Extract the (X, Y) coordinate from the center of the cell holding the provided text.  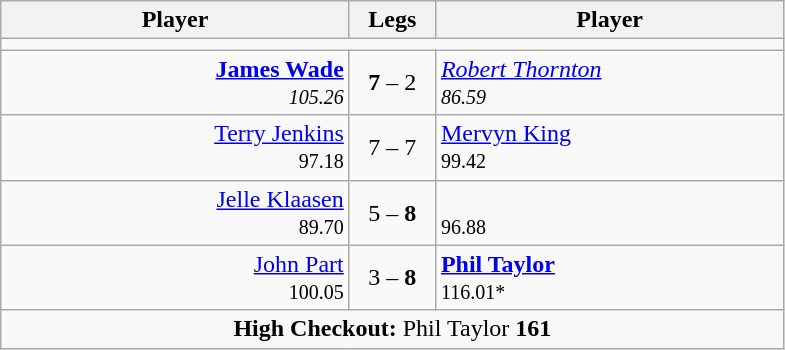
Terry Jenkins 97.18 (176, 148)
Legs (392, 20)
John Part 100.05 (176, 278)
James Wade 105.26 (176, 82)
3 – 8 (392, 278)
96.88 (610, 212)
5 – 8 (392, 212)
Jelle Klaasen 89.70 (176, 212)
Robert Thornton 86.59 (610, 82)
Mervyn King 99.42 (610, 148)
7 – 2 (392, 82)
7 – 7 (392, 148)
Phil Taylor 116.01* (610, 278)
High Checkout: Phil Taylor 161 (392, 329)
